Identify which cell holds the provided text, then report its (X, Y) central coordinate. 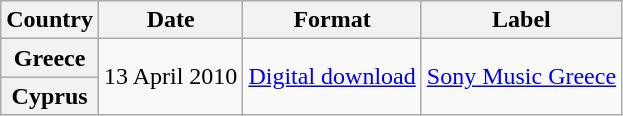
Format (332, 20)
Label (521, 20)
Cyprus (50, 96)
Greece (50, 58)
Digital download (332, 77)
Sony Music Greece (521, 77)
Date (170, 20)
13 April 2010 (170, 77)
Country (50, 20)
